Find where the given text appears and provide that cell's center as (x, y) coordinate. 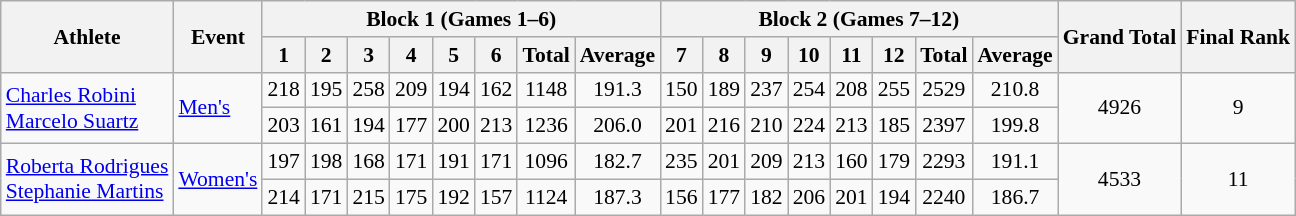
208 (852, 90)
218 (284, 90)
214 (284, 197)
Men's (218, 108)
235 (682, 162)
Charles RobiniMarcelo Suartz (88, 108)
Final Rank (1238, 36)
182 (766, 197)
1 (284, 55)
199.8 (1014, 126)
168 (368, 162)
192 (454, 197)
186.7 (1014, 197)
4926 (1120, 108)
187.3 (618, 197)
156 (682, 197)
191 (454, 162)
12 (894, 55)
8 (724, 55)
2 (326, 55)
Block 1 (Games 1–6) (461, 19)
191.3 (618, 90)
195 (326, 90)
2240 (944, 197)
1096 (546, 162)
206 (810, 197)
254 (810, 90)
189 (724, 90)
216 (724, 126)
Block 2 (Games 7–12) (859, 19)
191.1 (1014, 162)
255 (894, 90)
10 (810, 55)
210 (766, 126)
200 (454, 126)
182.7 (618, 162)
224 (810, 126)
258 (368, 90)
198 (326, 162)
7 (682, 55)
2293 (944, 162)
1124 (546, 197)
160 (852, 162)
1236 (546, 126)
237 (766, 90)
197 (284, 162)
4533 (1120, 180)
3 (368, 55)
2529 (944, 90)
157 (496, 197)
Grand Total (1120, 36)
203 (284, 126)
215 (368, 197)
150 (682, 90)
179 (894, 162)
210.8 (1014, 90)
5 (454, 55)
Women's (218, 180)
162 (496, 90)
Event (218, 36)
161 (326, 126)
2397 (944, 126)
6 (496, 55)
Roberta RodriguesStephanie Martins (88, 180)
175 (412, 197)
206.0 (618, 126)
1148 (546, 90)
Athlete (88, 36)
4 (412, 55)
185 (894, 126)
